Determine the (X, Y) coordinate at the center of the cell enclosing the given text.  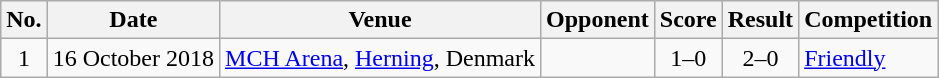
No. (24, 20)
Competition (868, 20)
Date (133, 20)
2–0 (760, 58)
MCH Arena, Herning, Denmark (380, 58)
Result (760, 20)
1–0 (688, 58)
Venue (380, 20)
Score (688, 20)
16 October 2018 (133, 58)
Friendly (868, 58)
1 (24, 58)
Opponent (598, 20)
